For the text-containing cell, return its midpoint in (x, y) coordinate format. 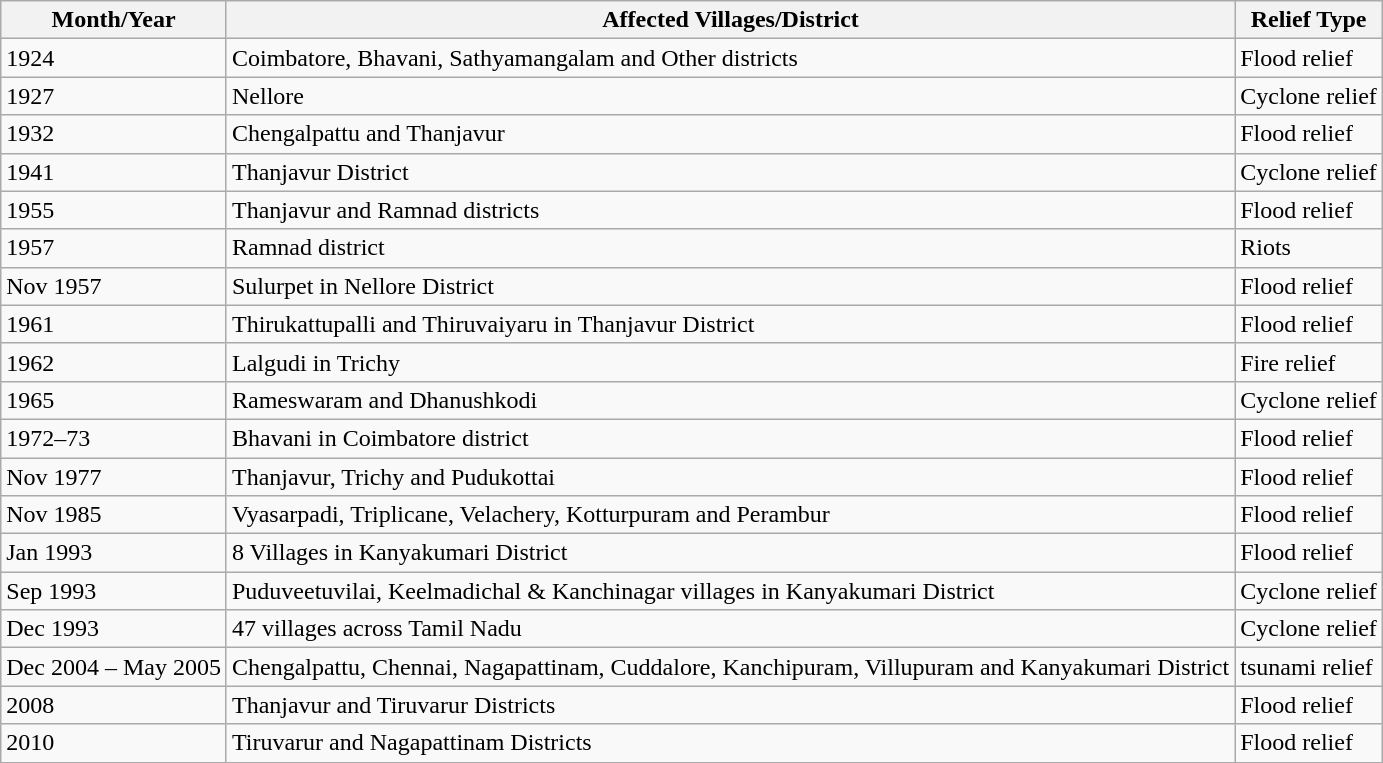
1961 (114, 324)
1965 (114, 400)
1972–73 (114, 438)
Rameswaram and Dhanushkodi (730, 400)
Riots (1309, 248)
Tiruvarur and Nagapattinam Districts (730, 743)
Sulurpet in Nellore District (730, 286)
1962 (114, 362)
Nov 1957 (114, 286)
8 Villages in Kanyakumari District (730, 553)
1927 (114, 96)
Affected Villages/District (730, 20)
Nov 1985 (114, 515)
1924 (114, 58)
Thanjavur, Trichy and Pudukottai (730, 477)
1932 (114, 134)
Thirukattupalli and Thiruvaiyaru in Thanjavur District (730, 324)
Thanjavur and Ramnad districts (730, 210)
2008 (114, 705)
Fire relief (1309, 362)
Ramnad district (730, 248)
Thanjavur and Tiruvarur Districts (730, 705)
Nov 1977 (114, 477)
Vyasarpadi, Triplicane, Velachery, Kotturpuram and Perambur (730, 515)
Lalgudi in Trichy (730, 362)
Dec 2004 – May 2005 (114, 667)
Sep 1993 (114, 591)
1941 (114, 172)
47 villages across Tamil Nadu (730, 629)
Chengalpattu, Chennai, Nagapattinam, Cuddalore, Kanchipuram, Villupuram and Kanyakumari District (730, 667)
Coimbatore, Bhavani, Sathyamangalam and Other districts (730, 58)
tsunami relief (1309, 667)
Chengalpattu and Thanjavur (730, 134)
1957 (114, 248)
Bhavani in Coimbatore district (730, 438)
Jan 1993 (114, 553)
Month/Year (114, 20)
Thanjavur District (730, 172)
Puduveetuvilai, Keelmadichal & Kanchinagar villages in Kanyakumari District (730, 591)
Nellore (730, 96)
Relief Type (1309, 20)
Dec 1993 (114, 629)
1955 (114, 210)
2010 (114, 743)
